Search for the cell housing the specified text and yield its (x, y) center coordinate. 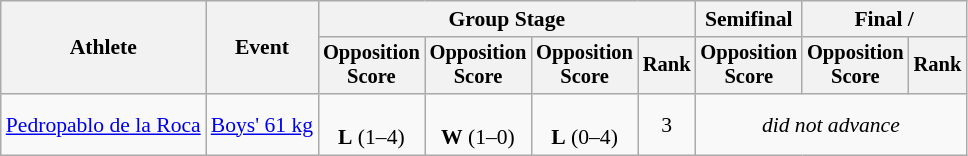
Athlete (104, 48)
3 (667, 124)
L (0–4) (584, 124)
Semifinal (748, 19)
did not advance (830, 124)
Final / (884, 19)
W (1–0) (478, 124)
Group Stage (506, 19)
L (1–4) (372, 124)
Boys' 61 kg (262, 124)
Event (262, 48)
Pedropablo de la Roca (104, 124)
